Return (X, Y) of the center of cell containing provided text 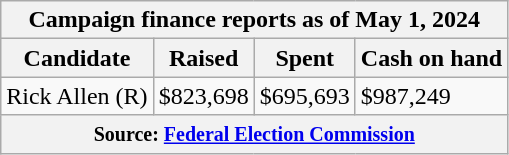
$823,698 (204, 96)
$695,693 (304, 96)
Cash on hand (431, 58)
Rick Allen (R) (77, 96)
Candidate (77, 58)
$987,249 (431, 96)
Source: Federal Election Commission (254, 134)
Campaign finance reports as of May 1, 2024 (254, 20)
Spent (304, 58)
Raised (204, 58)
